Search for the cell housing the specified text and yield its [X, Y] center coordinate. 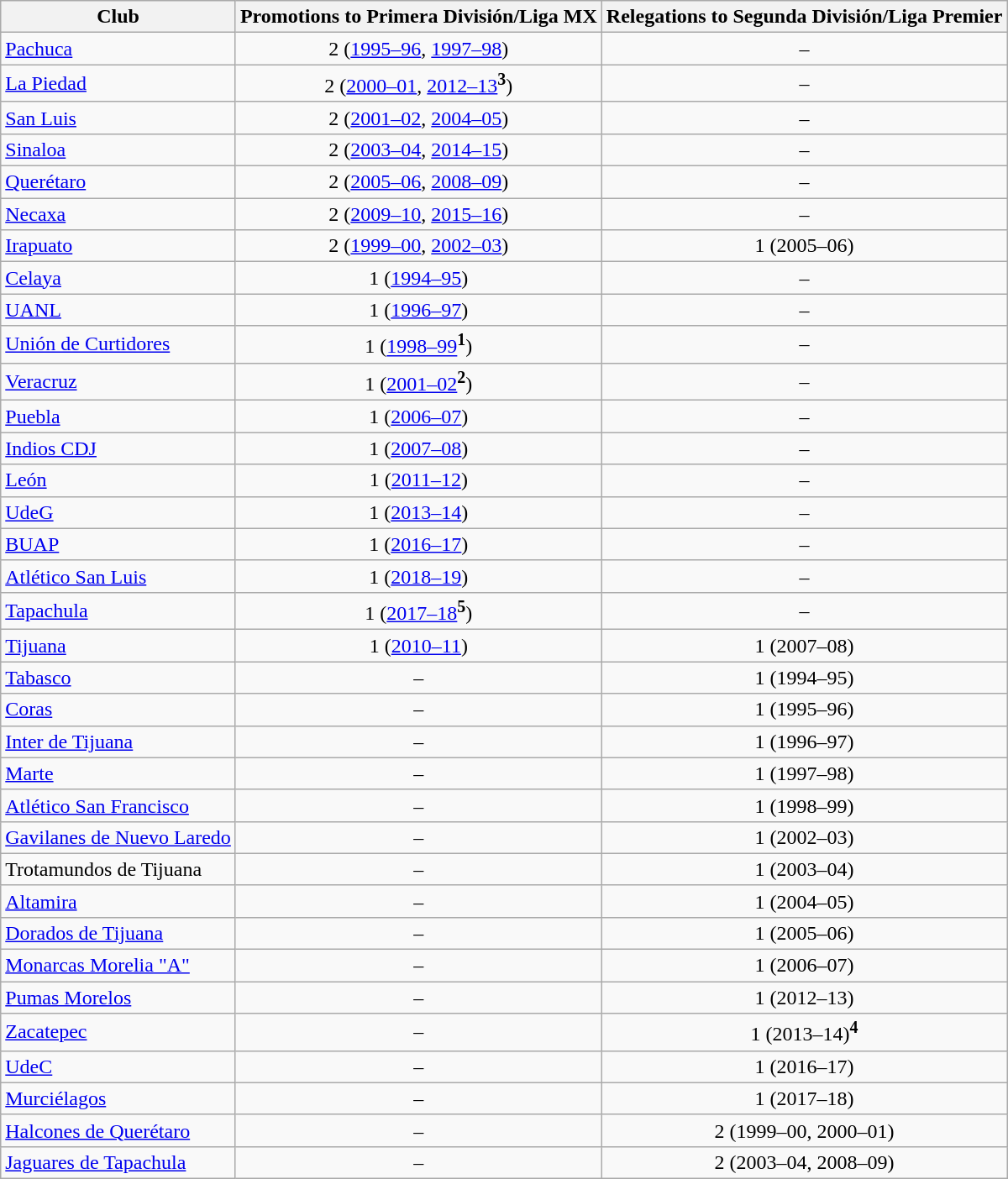
Gavilanes de Nuevo Laredo [118, 837]
León [118, 480]
Marte [118, 773]
Halcones de Querétaro [118, 1130]
Atlético San Luis [118, 576]
Jaguares de Tapachula [118, 1162]
2 (2003–04, 2008–09) [805, 1162]
1 (2001–022) [418, 381]
2 (2000–01, 2012–133) [418, 84]
1 (2012–13) [805, 998]
La Piedad [118, 84]
Necaxa [118, 214]
Coras [118, 710]
1 (2018–19) [418, 576]
2 (1999–00, 2002–03) [418, 246]
2 (2001–02, 2004–05) [418, 118]
Celaya [118, 278]
Irapuato [118, 246]
1 (2002–03) [805, 837]
1 (2017–185) [418, 611]
Veracruz [118, 381]
Puebla [118, 417]
1 (2013–14) [418, 512]
2 (1999–00, 2000–01) [805, 1130]
Unión de Curtidores [118, 344]
1 (2004–05) [805, 901]
1 (1998–99) [805, 805]
1 (1998–991) [418, 344]
Relegations to Segunda División/Liga Premier [805, 17]
1 (1997–98) [805, 773]
Monarcas Morelia "A" [118, 966]
1 (2003–04) [805, 869]
Tapachula [118, 611]
San Luis [118, 118]
1 (2010–11) [418, 646]
Club [118, 17]
UdeG [118, 512]
Indios CDJ [118, 448]
BUAP [118, 544]
Tabasco [118, 678]
Atlético San Francisco [118, 805]
Zacatepec [118, 1033]
Dorados de Tijuana [118, 933]
UANL [118, 310]
2 (2005–06, 2008–09) [418, 182]
2 (2003–04, 2014–15) [418, 149]
Pumas Morelos [118, 998]
Pachuca [118, 49]
Murciélagos [118, 1098]
Inter de Tijuana [118, 741]
1 (2017–18) [805, 1098]
UdeC [118, 1066]
1 (2011–12) [418, 480]
1 (1995–96) [805, 710]
2 (1995–96, 1997–98) [418, 49]
Altamira [118, 901]
Trotamundos de Tijuana [118, 869]
Querétaro [118, 182]
Promotions to Primera División/Liga MX [418, 17]
Sinaloa [118, 149]
1 (2013–14)4 [805, 1033]
Tijuana [118, 646]
2 (2009–10, 2015–16) [418, 214]
